Determine the [x, y] coordinate at the center of the cell enclosing the given text.  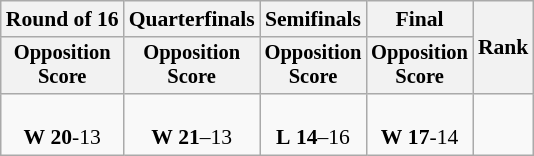
W 21–13 [192, 124]
W 17-14 [420, 124]
L 14–16 [314, 124]
Quarterfinals [192, 19]
Semifinals [314, 19]
Rank [504, 48]
Final [420, 19]
Round of 16 [62, 19]
W 20-13 [62, 124]
